For the text-containing cell, return its midpoint in [X, Y] coordinate format. 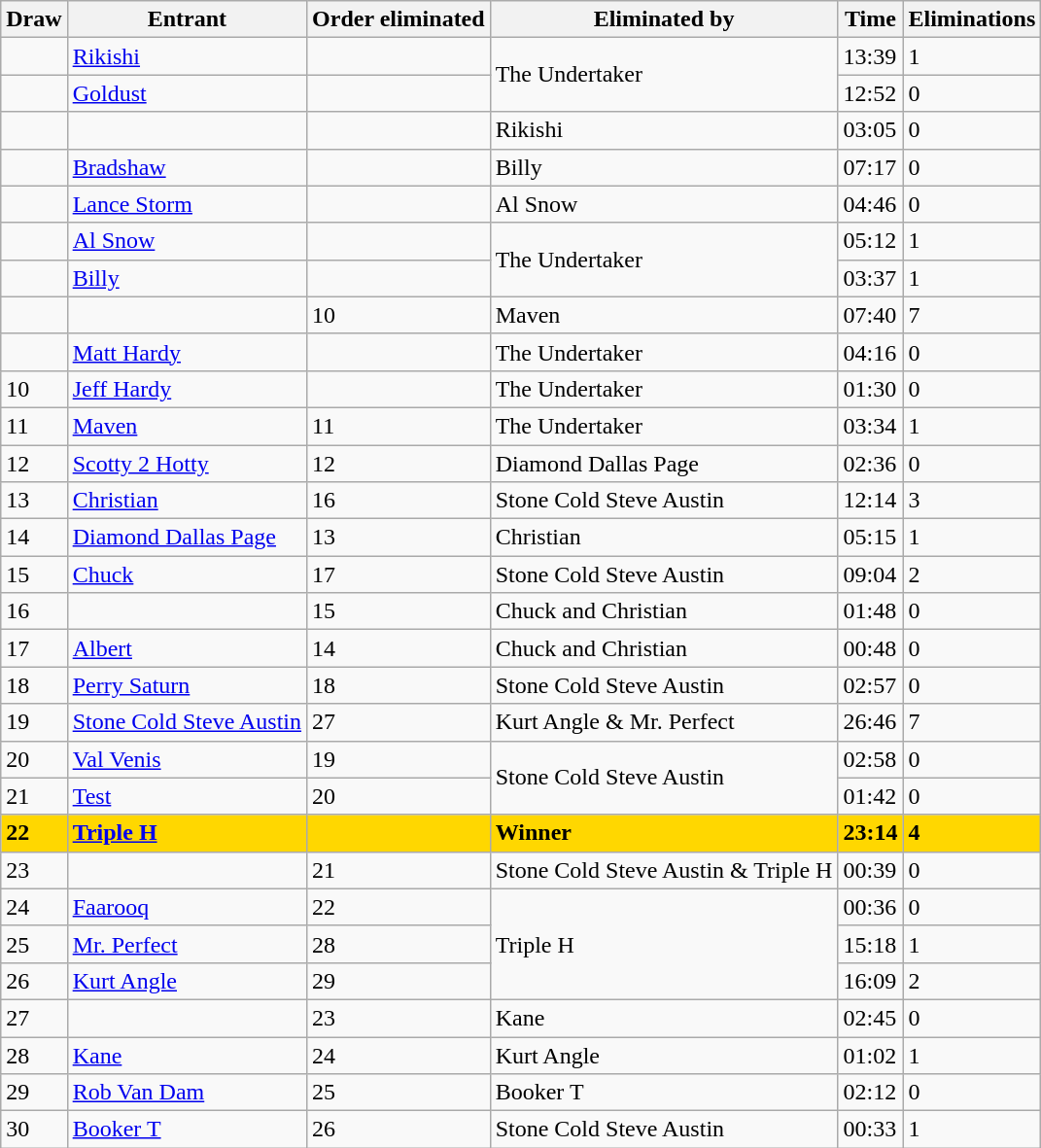
Entrant [187, 19]
23:14 [871, 833]
Time [871, 19]
05:15 [871, 538]
01:42 [871, 796]
15:18 [871, 944]
Scotty 2 Hotty [187, 464]
26:46 [871, 722]
13:39 [871, 56]
12:14 [871, 501]
04:16 [871, 352]
00:33 [871, 1130]
Lance Storm [187, 204]
Kurt Angle & Mr. Perfect [664, 722]
Faarooq [187, 907]
Draw [34, 19]
01:30 [871, 389]
Winner [664, 833]
00:36 [871, 907]
01:48 [871, 611]
03:05 [871, 130]
30 [34, 1130]
Test [187, 796]
02:12 [871, 1093]
02:58 [871, 759]
04:46 [871, 204]
Rob Van Dam [187, 1093]
Val Venis [187, 759]
16:09 [871, 981]
00:39 [871, 870]
Order eliminated [399, 19]
05:12 [871, 241]
03:34 [871, 426]
Mr. Perfect [187, 944]
4 [972, 833]
Goldust [187, 93]
00:48 [871, 648]
Albert [187, 648]
Chuck [187, 574]
Eliminations [972, 19]
12:52 [871, 93]
07:17 [871, 167]
Stone Cold Steve Austin & Triple H [664, 870]
Bradshaw [187, 167]
3 [972, 501]
Jeff Hardy [187, 389]
03:37 [871, 278]
09:04 [871, 574]
Eliminated by [664, 19]
02:36 [871, 464]
02:57 [871, 685]
02:45 [871, 1018]
01:02 [871, 1055]
Matt Hardy [187, 352]
07:40 [871, 315]
Perry Saturn [187, 685]
